Locate the cell with the specified text and output its (x, y) center coordinate. 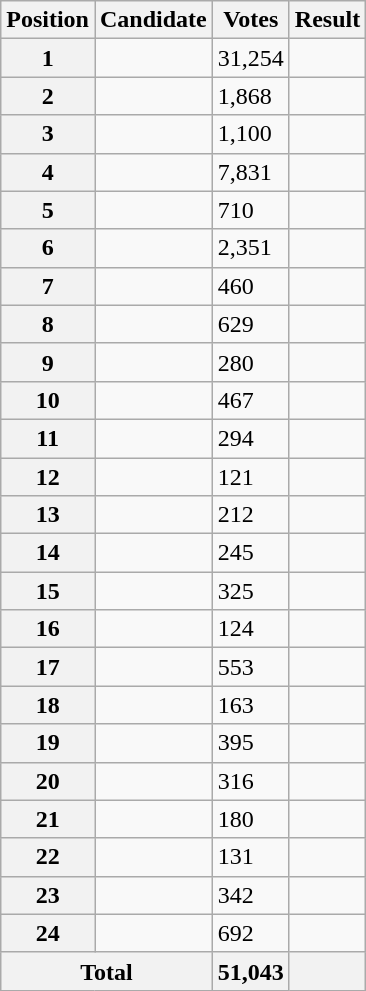
3 (48, 134)
Result (327, 20)
2,351 (250, 248)
2 (48, 96)
121 (250, 477)
Votes (250, 20)
1 (48, 58)
19 (48, 743)
180 (250, 819)
9 (48, 362)
553 (250, 667)
212 (250, 515)
395 (250, 743)
11 (48, 438)
460 (250, 286)
13 (48, 515)
12 (48, 477)
7,831 (250, 172)
24 (48, 933)
629 (250, 324)
17 (48, 667)
325 (250, 591)
467 (250, 400)
51,043 (250, 971)
280 (250, 362)
Position (48, 20)
21 (48, 819)
8 (48, 324)
1,100 (250, 134)
342 (250, 895)
Candidate (153, 20)
4 (48, 172)
14 (48, 553)
20 (48, 781)
245 (250, 553)
22 (48, 857)
316 (250, 781)
Total (107, 971)
131 (250, 857)
692 (250, 933)
16 (48, 629)
10 (48, 400)
15 (48, 591)
163 (250, 705)
18 (48, 705)
294 (250, 438)
124 (250, 629)
7 (48, 286)
710 (250, 210)
23 (48, 895)
1,868 (250, 96)
31,254 (250, 58)
5 (48, 210)
6 (48, 248)
